Search for the cell housing the specified text and yield its (x, y) center coordinate. 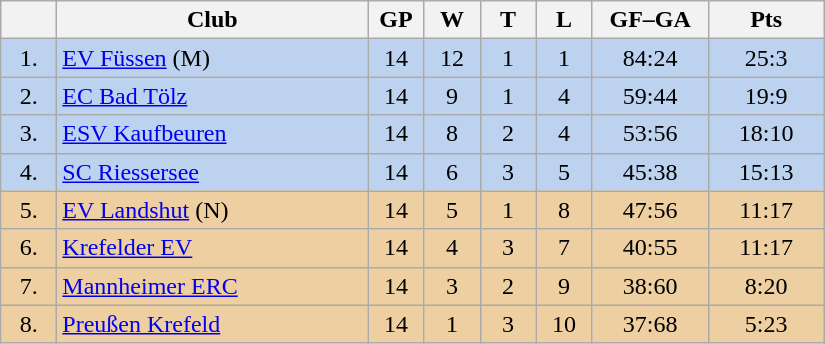
38:60 (650, 286)
59:44 (650, 96)
EV Füssen (M) (212, 58)
GF–GA (650, 20)
SC Riessersee (212, 172)
Mannheimer ERC (212, 286)
Krefelder EV (212, 248)
8. (29, 324)
Club (212, 20)
37:68 (650, 324)
EC Bad Tölz (212, 96)
10 (564, 324)
4. (29, 172)
3. (29, 134)
6. (29, 248)
Preußen Krefeld (212, 324)
ESV Kaufbeuren (212, 134)
7. (29, 286)
45:38 (650, 172)
1. (29, 58)
7 (564, 248)
5:23 (766, 324)
GP (396, 20)
84:24 (650, 58)
12 (452, 58)
47:56 (650, 210)
15:13 (766, 172)
25:3 (766, 58)
19:9 (766, 96)
6 (452, 172)
T (508, 20)
53:56 (650, 134)
L (564, 20)
8:20 (766, 286)
2. (29, 96)
18:10 (766, 134)
EV Landshut (N) (212, 210)
40:55 (650, 248)
W (452, 20)
5. (29, 210)
Pts (766, 20)
